From the cell containing the given text, extract its center point as [X, Y] coordinate. 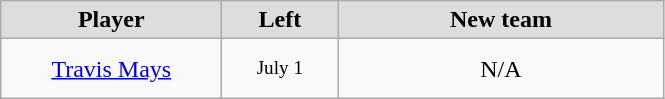
New team [501, 20]
Player [112, 20]
Left [280, 20]
Travis Mays [112, 69]
N/A [501, 69]
July 1 [280, 69]
